Determine the [X, Y] coordinate at the center of the cell enclosing the given text.  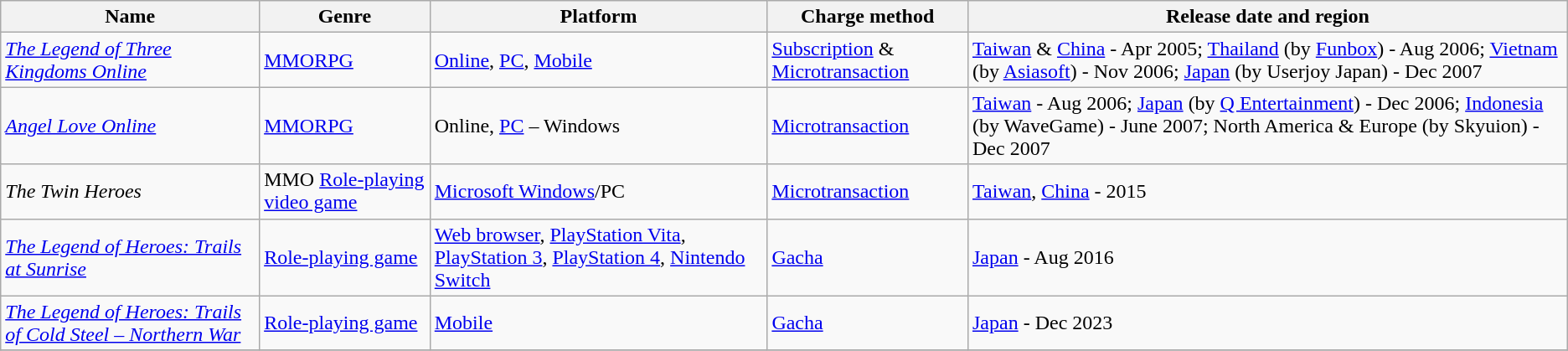
Taiwan & China - Apr 2005; Thailand (by Funbox) - Aug 2006; Vietnam (by Asiasoft) - Nov 2006; Japan (by Userjoy Japan) - Dec 2007 [1267, 60]
Microsoft Windows/PC [598, 191]
Taiwan, China - 2015 [1267, 191]
Name [131, 17]
Online, PC, Mobile [598, 60]
Platform [598, 17]
Online, PC – Windows [598, 126]
Subscription & Microtransaction [868, 60]
The Legend of Heroes: Trails of Cold Steel – Northern War [131, 323]
Japan - Aug 2016 [1267, 257]
The Legend of Three Kingdoms Online [131, 60]
MMO Role-playing video game [345, 191]
Mobile [598, 323]
Angel Love Online [131, 126]
Japan - Dec 2023 [1267, 323]
Charge method [868, 17]
The Twin Heroes [131, 191]
Web browser, PlayStation Vita, PlayStation 3, PlayStation 4, Nintendo Switch [598, 257]
Taiwan - Aug 2006; Japan (by Q Entertainment) - Dec 2006; Indonesia (by WaveGame) - June 2007; North America & Europe (by Skyuion) - Dec 2007 [1267, 126]
Genre [345, 17]
The Legend of Heroes: Trails at Sunrise [131, 257]
Release date and region [1267, 17]
